Pinpoint the cell where the given text exists, returning its [X, Y] midpoint coordinate. 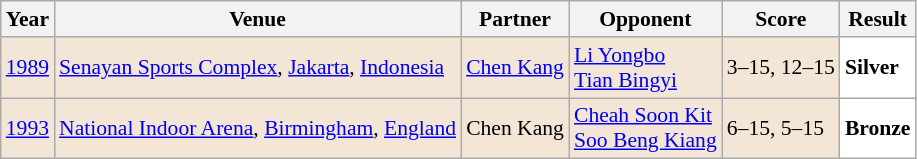
1993 [28, 128]
Result [878, 19]
3–15, 12–15 [781, 68]
1989 [28, 68]
National Indoor Arena, Birmingham, England [258, 128]
Bronze [878, 128]
Venue [258, 19]
Opponent [646, 19]
Cheah Soon Kit Soo Beng Kiang [646, 128]
6–15, 5–15 [781, 128]
Partner [515, 19]
Senayan Sports Complex, Jakarta, Indonesia [258, 68]
Year [28, 19]
Score [781, 19]
Silver [878, 68]
Li Yongbo Tian Bingyi [646, 68]
